Provide the [X, Y] coordinate of the cell's center where the given text is located.  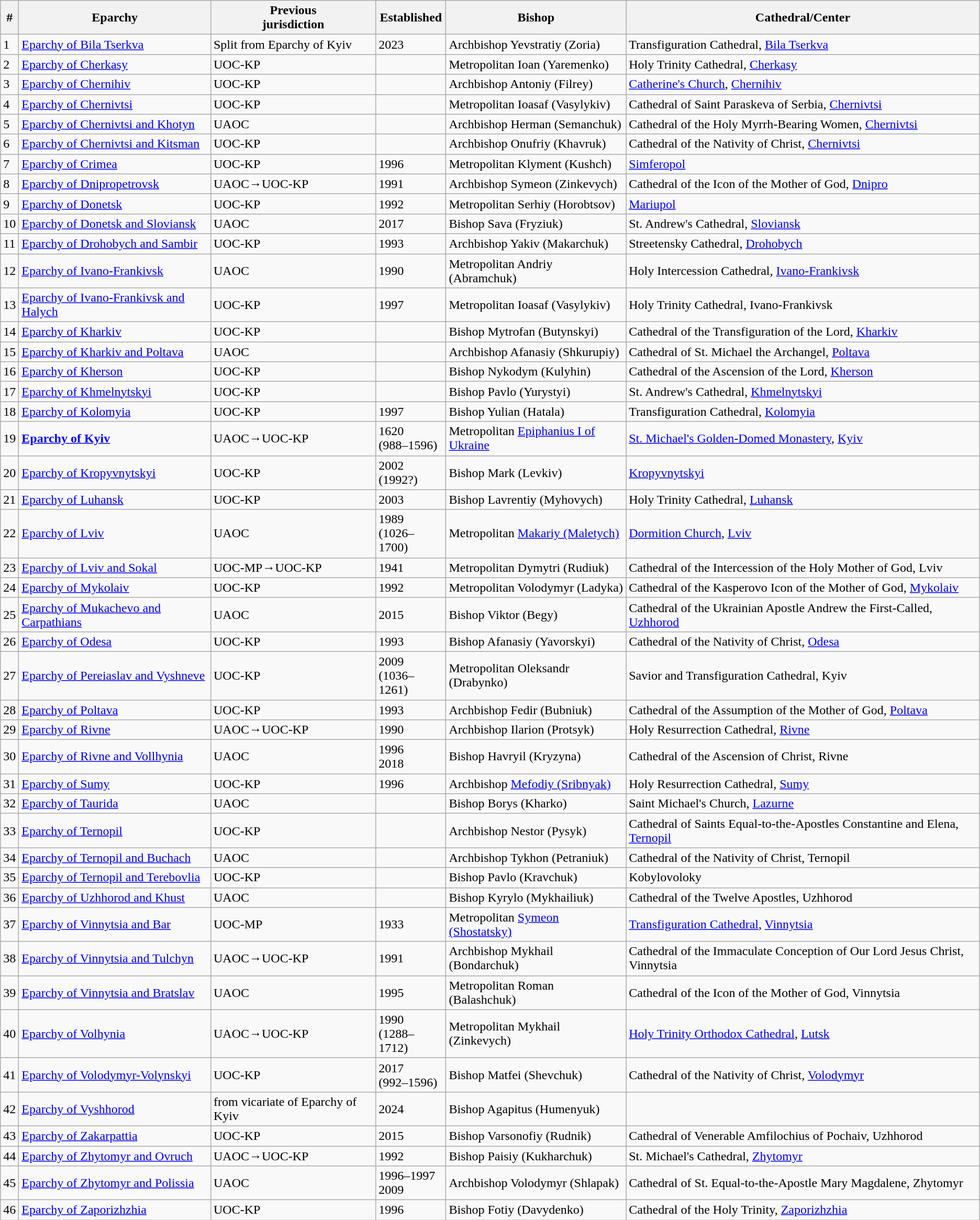
41 [9, 1074]
32 [9, 804]
Eparchy of Kherson [115, 372]
Eparchy of Dnipropetrovsk [115, 184]
Cathedral of St. Equal-to-the-Apostle Mary Magdalene, Zhytomyr [803, 1183]
Mariupol [803, 204]
Archbishop Ilarion (Protsyk) [536, 730]
18 [9, 412]
Eparchy of Volodymyr-Volynskyi [115, 1074]
Eparchy of Bila Tserkva [115, 45]
Streetensky Cathedral, Drohobych [803, 243]
St. Andrew's Cathedral, Khmelnytskyi [803, 392]
Bishop Kyrylo (Mykhailiuk) [536, 897]
Archbishop Afanasiy (Shkurupiy) [536, 352]
37 [9, 925]
Cathedral of the Ukrainian Apostle Andrew the First-Called, Uzhhorod [803, 615]
Bishop Havryil (Kryzyna) [536, 757]
2 [9, 64]
Cathedral/Center [803, 18]
2009(1036–1261) [411, 675]
Metropolitan Klyment (Kushch) [536, 164]
1 [9, 45]
Eparchy of Donetsk [115, 204]
Cathedral of Venerable Amfilochius of Pochaiv, Uzhhorod [803, 1136]
Eparchy of Vinnytsia and Bar [115, 925]
29 [9, 730]
Catherine's Church, Chernihiv [803, 84]
Eparchy of Ivano-Frankivsk [115, 270]
39 [9, 993]
Eparchy of Kyiv [115, 439]
14 [9, 332]
Holy Resurrection Cathedral, Rivne [803, 730]
Bishop Agapitus (Humenyuk) [536, 1109]
Metropolitan Volodymyr (Ladyka) [536, 587]
Archbishop Symeon (Zinkevych) [536, 184]
Bishop Paisiy (Kukharchuk) [536, 1156]
Metropolitan Symeon (Shostatsky) [536, 925]
40 [9, 1034]
2023 [411, 45]
Eparchy of Chernivtsi and Kitsman [115, 144]
Cathedral of the Icon of the Mother of God, Dnipro [803, 184]
Eparchy of Poltava [115, 709]
Transfiguration Cathedral, Bila Tserkva [803, 45]
Bishop Sava (Fryziuk) [536, 224]
Eparchy of Uzhhorod and Khust [115, 897]
Cathedral of the Nativity of Christ, Chernivtsi [803, 144]
26 [9, 641]
Eparchy of Drohobych and Sambir [115, 243]
Metropolitan Oleksandr (Drabynko) [536, 675]
Archbishop Antoniy (Filrey) [536, 84]
38 [9, 958]
Holy Trinity Cathedral, Luhansk [803, 500]
Eparchy of Lviv and Sokal [115, 568]
Cathedral of the Transfiguration of the Lord, Kharkiv [803, 332]
20 [9, 472]
Eparchy of Vyshhorod [115, 1109]
Eparchy of Chernihiv [115, 84]
1990(1288–1712) [411, 1034]
Eparchy of Chernivtsi and Khotyn [115, 124]
Cathedral of the Twelve Apostles, Uzhhorod [803, 897]
Metropolitan Ioan (Yaremenko) [536, 64]
Eparchy of Zhytomyr and Ovruch [115, 1156]
Cathedral of the Intercession of the Holy Mother of God, Lviv [803, 568]
Archbishop Herman (Semanchuk) [536, 124]
Bishop Mark (Levkiv) [536, 472]
Metropolitan Makariy (Maletych) [536, 534]
Eparchy of Taurida [115, 804]
Archbishop Yakiv (Makarchuk) [536, 243]
Bishop Afanasiy (Yavorskyi) [536, 641]
Metropolitan Andriy (Abramchuk) [536, 270]
Bishop Viktor (Begy) [536, 615]
St. Michael's Cathedral, Zhytomyr [803, 1156]
Eparchy of Sumy [115, 784]
Bishop Fotiy (Davydenko) [536, 1210]
Eparchy of Donetsk and Sloviansk [115, 224]
Archbishop Nestor (Pysyk) [536, 830]
5 [9, 124]
9 [9, 204]
Eparchy of Cherkasy [115, 64]
Eparchy of Chernivtsi [115, 104]
21 [9, 500]
Kropyvnytskyi [803, 472]
from vicariate of Eparchy of Kyiv [293, 1109]
St. Andrew's Cathedral, Sloviansk [803, 224]
Eparchy of Mukachevo and Carpathians [115, 615]
Eparchy of Pereiaslav and Vyshneve [115, 675]
Bishop Nykodym (Kulyhin) [536, 372]
Eparchy of Khmelnytskyi [115, 392]
1996–19972009 [411, 1183]
Cathedral of St. Michael the Archangel, Poltava [803, 352]
Holy Resurrection Cathedral, Sumy [803, 784]
Archbishop Tykhon (Petraniuk) [536, 858]
11 [9, 243]
Eparchy of Ternopil [115, 830]
13 [9, 305]
Archbishop Volodymyr (Shlapak) [536, 1183]
Split from Eparchy of Kyiv [293, 45]
Cathedral of the Immaculate Conception of Our Lord Jesus Christ, Vinnytsia [803, 958]
Savior and Transfiguration Cathedral, Kyiv [803, 675]
Archbishop Yevstratiy (Zoria) [536, 45]
Archbishop Mefodiy (Sribnyak) [536, 784]
45 [9, 1183]
2017 [411, 224]
19962018 [411, 757]
Kobylovoloky [803, 878]
# [9, 18]
1941 [411, 568]
43 [9, 1136]
Cathedral of the Nativity of Christ, Volodymyr [803, 1074]
6 [9, 144]
Bishop Matfei (Shevchuk) [536, 1074]
8 [9, 184]
3 [9, 84]
27 [9, 675]
Bishop Borys (Kharko) [536, 804]
Bishop [536, 18]
Dormition Church, Lviv [803, 534]
Eparchy [115, 18]
Eparchy of Kropyvnytskyi [115, 472]
Holy Trinity Orthodox Cathedral, Lutsk [803, 1034]
Metropolitan Mykhail (Zinkevych) [536, 1034]
Eparchy of Zakarpattia [115, 1136]
Eparchy of Crimea [115, 164]
25 [9, 615]
Eparchy of Lviv [115, 534]
28 [9, 709]
Eparchy of Rivne and Vollhynia [115, 757]
Metropolitan Epiphanius I of Ukraine [536, 439]
Cathedral of the Icon of the Mother of God, Vinnytsia [803, 993]
Cathedral of Saint Paraskeva of Serbia, Chernivtsi [803, 104]
36 [9, 897]
Established [411, 18]
30 [9, 757]
Simferopol [803, 164]
Eparchy of Vinnytsia and Tulchyn [115, 958]
Eparchy of Vinnytsia and Bratslav [115, 993]
Eparchy of Ternopil and Terebovlia [115, 878]
Cathedral of the Holy Trinity, Zaporizhzhia [803, 1210]
Cathedral of the Kasperovo Icon of the Mother of God, Mykolaiv [803, 587]
Holy Intercession Cathedral, Ivano-Frankivsk [803, 270]
Eparchy of Mykolaiv [115, 587]
Eparchy of Rivne [115, 730]
Transfiguration Cathedral, Vinnytsia [803, 925]
7 [9, 164]
Bishop Mytrofan (Butynskyi) [536, 332]
Saint Michael's Church, Lazurne [803, 804]
Eparchy of Zhytomyr and Polissia [115, 1183]
10 [9, 224]
UOC-MP→UOC-KP [293, 568]
31 [9, 784]
Cathedral of the Assumption of the Mother of God, Poltava [803, 709]
Archbishop Fedir (Bubniuk) [536, 709]
17 [9, 392]
19 [9, 439]
St. Michael's Golden-Domed Monastery, Kyiv [803, 439]
15 [9, 352]
2017(992–1596) [411, 1074]
Eparchy of Zaporizhzhia [115, 1210]
Transfiguration Cathedral, Kolomyia [803, 412]
2024 [411, 1109]
Holy Trinity Cathedral, Cherkasy [803, 64]
Cathedral of the Ascension of Christ, Rivne [803, 757]
22 [9, 534]
44 [9, 1156]
2002(1992?) [411, 472]
Archbishop Mykhail (Bondarchuk) [536, 958]
1620(988–1596) [411, 439]
Bishop Lavrentiy (Myhovych) [536, 500]
Eparchy of Ivano-Frankivsk and Halych [115, 305]
33 [9, 830]
24 [9, 587]
Cathedral of the Holy Myrrh-Bearing Women, Chernivtsi [803, 124]
Eparchy of Odesa [115, 641]
Cathedral of the Nativity of Christ, Ternopil [803, 858]
Metropolitan Serhiy (Horobtsov) [536, 204]
Eparchy of Kharkiv and Poltava [115, 352]
46 [9, 1210]
Bishop Pavlo (Yurystyi) [536, 392]
12 [9, 270]
1995 [411, 993]
Bishop Pavlo (Kravchuk) [536, 878]
Bishop Varsonofiy (Rudnik) [536, 1136]
Metropolitan Dymytri (Rudiuk) [536, 568]
Eparchy of Kolomyia [115, 412]
Archbishop Onufriy (Khavruk) [536, 144]
34 [9, 858]
35 [9, 878]
Cathedral of the Ascension of the Lord, Kherson [803, 372]
Cathedral of Saints Equal-to-the-Apostles Constantine and Elena, Ternopil [803, 830]
16 [9, 372]
1989(1026–1700) [411, 534]
Metropolitan Roman (Balashchuk) [536, 993]
Eparchy of Volhynia [115, 1034]
Eparchy of Ternopil and Buchach [115, 858]
Eparchy of Kharkiv [115, 332]
23 [9, 568]
4 [9, 104]
Bishop Yulian (Hatala) [536, 412]
UOC-MP [293, 925]
Eparchy of Luhansk [115, 500]
42 [9, 1109]
1933 [411, 925]
Cathedral of the Nativity of Christ, Odesa [803, 641]
Previousjurisdiction [293, 18]
2003 [411, 500]
Holy Trinity Cathedral, Ivano-Frankivsk [803, 305]
